Locate the cell with the specified text and output its [X, Y] center coordinate. 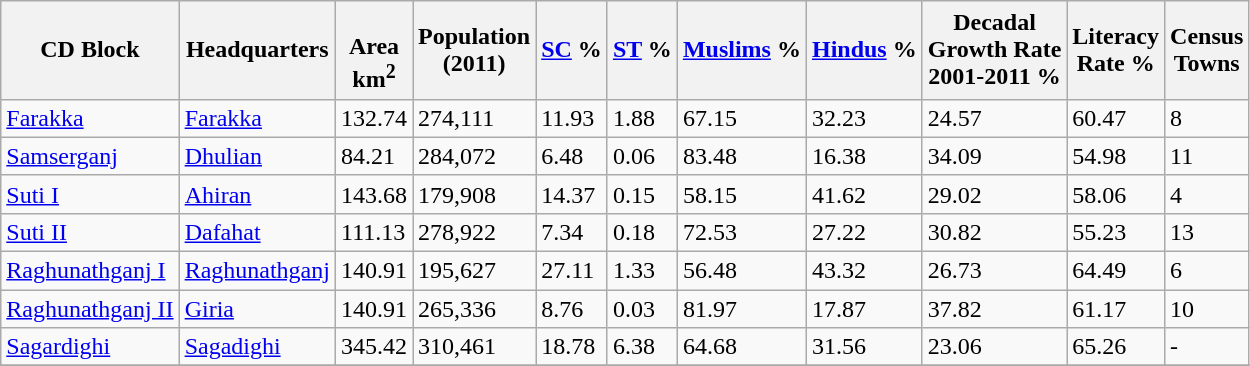
Dhulian [257, 156]
Sagadighi [257, 347]
195,627 [474, 271]
0.15 [642, 194]
24.57 [994, 118]
Population(2011) [474, 50]
Suti II [90, 232]
- [1207, 347]
43.32 [864, 271]
310,461 [474, 347]
41.62 [864, 194]
CD Block [90, 50]
179,908 [474, 194]
Dafahat [257, 232]
Sagardighi [90, 347]
0.06 [642, 156]
31.56 [864, 347]
81.97 [742, 309]
Headquarters [257, 50]
26.73 [994, 271]
274,111 [474, 118]
29.02 [994, 194]
Areakm2 [374, 50]
CensusTowns [1207, 50]
55.23 [1116, 232]
8 [1207, 118]
23.06 [994, 347]
Raghunathganj [257, 271]
6.48 [572, 156]
Giria [257, 309]
30.82 [994, 232]
Muslims % [742, 50]
0.18 [642, 232]
Suti I [90, 194]
7.34 [572, 232]
58.06 [1116, 194]
0.03 [642, 309]
14.37 [572, 194]
111.13 [374, 232]
32.23 [864, 118]
Hindus % [864, 50]
6 [1207, 271]
Raghunathganj I [90, 271]
56.48 [742, 271]
132.74 [374, 118]
1.33 [642, 271]
Literacy Rate % [1116, 50]
Decadal Growth Rate 2001-2011 % [994, 50]
61.17 [1116, 309]
64.68 [742, 347]
17.87 [864, 309]
Samserganj [90, 156]
143.68 [374, 194]
83.48 [742, 156]
Raghunathganj II [90, 309]
11 [1207, 156]
27.11 [572, 271]
SC % [572, 50]
27.22 [864, 232]
345.42 [374, 347]
18.78 [572, 347]
72.53 [742, 232]
64.49 [1116, 271]
ST % [642, 50]
13 [1207, 232]
8.76 [572, 309]
58.15 [742, 194]
6.38 [642, 347]
54.98 [1116, 156]
34.09 [994, 156]
10 [1207, 309]
60.47 [1116, 118]
Ahiran [257, 194]
37.82 [994, 309]
67.15 [742, 118]
284,072 [474, 156]
65.26 [1116, 347]
278,922 [474, 232]
265,336 [474, 309]
84.21 [374, 156]
16.38 [864, 156]
4 [1207, 194]
1.88 [642, 118]
11.93 [572, 118]
